Extract the [x, y] coordinate from the center of the cell holding the provided text.  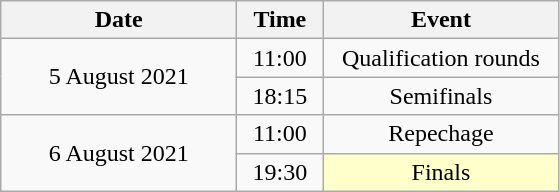
Event [441, 20]
Repechage [441, 134]
Semifinals [441, 96]
Date [119, 20]
18:15 [280, 96]
5 August 2021 [119, 77]
Time [280, 20]
Finals [441, 172]
19:30 [280, 172]
Qualification rounds [441, 58]
6 August 2021 [119, 153]
